Search for the cell housing the specified text and yield its [x, y] center coordinate. 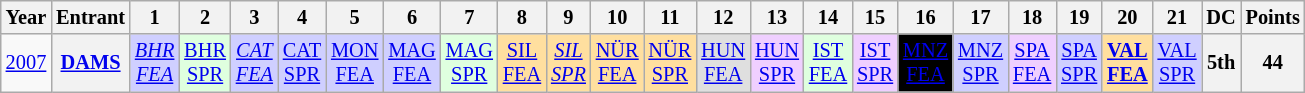
MNZFEA [926, 63]
11 [670, 17]
8 [522, 17]
14 [828, 17]
4 [302, 17]
Year [26, 17]
HUNSPR [777, 63]
DAMS [90, 63]
5 [354, 17]
ISTSPR [875, 63]
NÜRSPR [670, 63]
VALFEA [1127, 63]
9 [568, 17]
MONFEA [354, 63]
44 [1273, 63]
DC [1222, 17]
3 [254, 17]
MAGFEA [412, 63]
16 [926, 17]
HUNFEA [723, 63]
21 [1178, 17]
Points [1273, 17]
ISTFEA [828, 63]
SPAFEA [1032, 63]
VALSPR [1178, 63]
CATSPR [302, 63]
MAGSPR [470, 63]
SPASPR [1079, 63]
BHRFEA [154, 63]
5th [1222, 63]
MNZSPR [980, 63]
15 [875, 17]
SILSPR [568, 63]
BHRSPR [205, 63]
6 [412, 17]
Entrant [90, 17]
10 [618, 17]
19 [1079, 17]
NÜRFEA [618, 63]
2007 [26, 63]
12 [723, 17]
7 [470, 17]
20 [1127, 17]
18 [1032, 17]
17 [980, 17]
13 [777, 17]
2 [205, 17]
SILFEA [522, 63]
CATFEA [254, 63]
1 [154, 17]
